Pinpoint the cell where the given text exists, returning its (X, Y) midpoint coordinate. 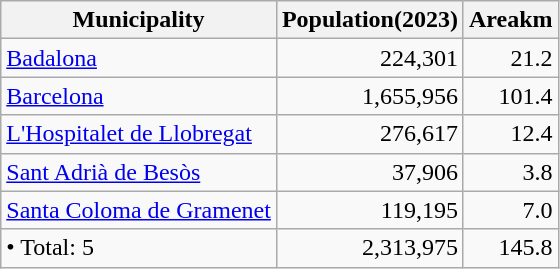
Areakm (510, 20)
L'Hospitalet de Llobregat (139, 134)
Santa Coloma de Gramenet (139, 210)
37,906 (370, 172)
Sant Adrià de Besòs (139, 172)
145.8 (510, 248)
3.8 (510, 172)
101.4 (510, 96)
276,617 (370, 134)
Barcelona (139, 96)
2,313,975 (370, 248)
Population(2023) (370, 20)
119,195 (370, 210)
21.2 (510, 58)
7.0 (510, 210)
Municipality (139, 20)
Badalona (139, 58)
12.4 (510, 134)
224,301 (370, 58)
• Total: 5 (139, 248)
1,655,956 (370, 96)
